Scan for the cell matching the given text and deliver its (X, Y) coordinate at center. 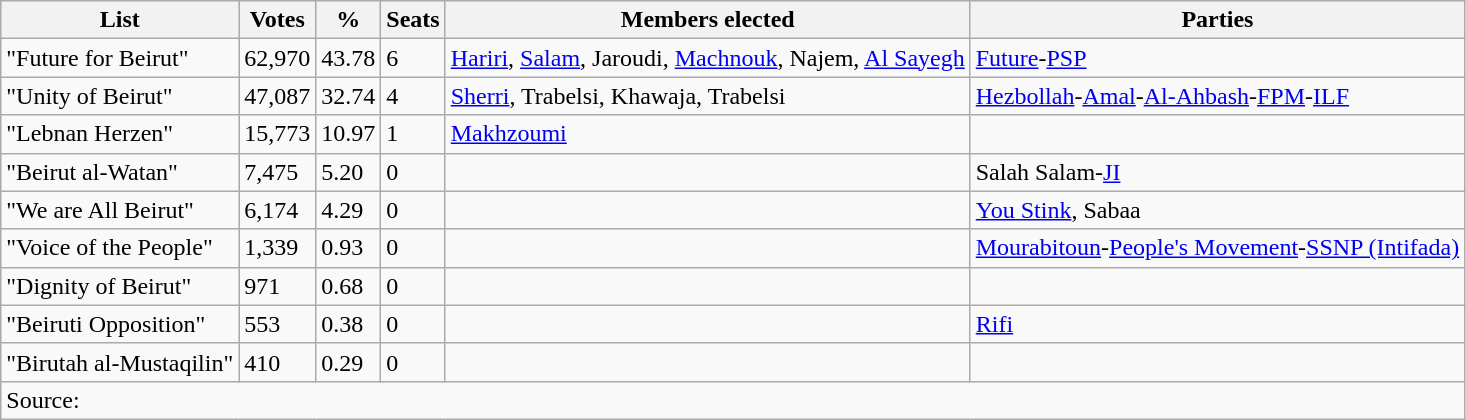
List (120, 20)
"We are All Beirut" (120, 210)
0.93 (348, 248)
"Birutah al-Mustaqilin" (120, 362)
6,174 (278, 210)
Rifi (1217, 324)
6 (413, 58)
0.68 (348, 286)
7,475 (278, 172)
5.20 (348, 172)
You Stink, Sabaa (1217, 210)
Makhzoumi (708, 134)
Hezbollah-Amal-Al-Ahbash-FPM-ILF (1217, 96)
43.78 (348, 58)
% (348, 20)
410 (278, 362)
Mourabitoun-People's Movement-SSNP (Intifada) (1217, 248)
4 (413, 96)
1,339 (278, 248)
47,087 (278, 96)
32.74 (348, 96)
"Unity of Beirut" (120, 96)
Seats (413, 20)
Source: (733, 400)
0.29 (348, 362)
0.38 (348, 324)
62,970 (278, 58)
15,773 (278, 134)
4.29 (348, 210)
1 (413, 134)
Parties (1217, 20)
553 (278, 324)
Future-PSP (1217, 58)
10.97 (348, 134)
971 (278, 286)
"Voice of the People" (120, 248)
"Dignity of Beirut" (120, 286)
"Beiruti Opposition" (120, 324)
"Lebnan Herzen" (120, 134)
Votes (278, 20)
Hariri, Salam, Jaroudi, Machnouk, Najem, Al Sayegh (708, 58)
Members elected (708, 20)
"Beirut al-Watan" (120, 172)
"Future for Beirut" (120, 58)
Sherri, Trabelsi, Khawaja, Trabelsi (708, 96)
Salah Salam-JI (1217, 172)
